Provide the (x, y) coordinate of the cell's center where the given text is located.  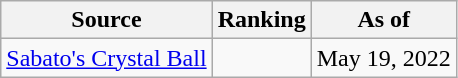
Ranking (262, 20)
As of (384, 20)
Source (106, 20)
May 19, 2022 (384, 58)
Sabato's Crystal Ball (106, 58)
